Return the [x, y] coordinate for the center point of the cell that contains the specified text.  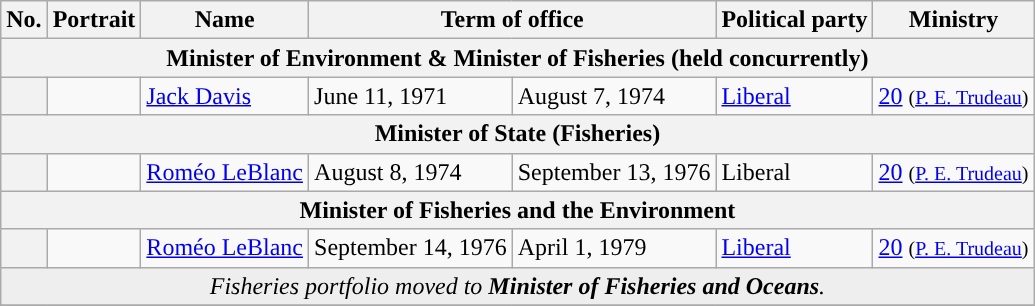
Portrait [94, 20]
June 11, 1971 [411, 96]
Jack Davis [225, 96]
September 13, 1976 [614, 172]
August 8, 1974 [411, 172]
Minister of State (Fisheries) [518, 134]
Term of office [512, 20]
Minister of Fisheries and the Environment [518, 210]
August 7, 1974 [614, 96]
Political party [794, 20]
Fisheries portfolio moved to Minister of Fisheries and Oceans. [518, 286]
April 1, 1979 [614, 248]
September 14, 1976 [411, 248]
No. [24, 20]
Ministry [954, 20]
Name [225, 20]
Minister of Environment & Minister of Fisheries (held concurrently) [518, 58]
